Identify which cell holds the provided text, then report its [x, y] central coordinate. 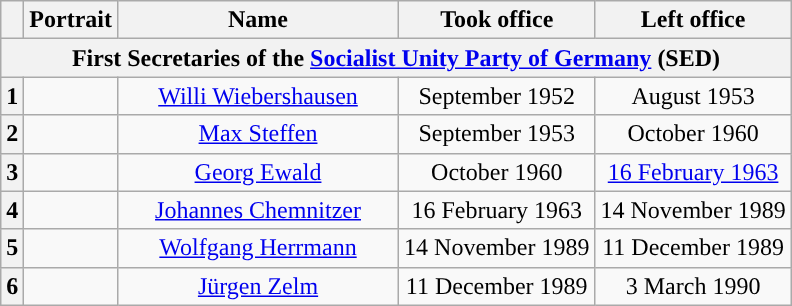
Georg Ewald [258, 172]
2 [12, 134]
Willi Wiebershausen [258, 96]
4 [12, 210]
First Secretaries of the Socialist Unity Party of Germany (SED) [396, 58]
September 1953 [497, 134]
6 [12, 286]
September 1952 [497, 96]
1 [12, 96]
Jürgen Zelm [258, 286]
3 March 1990 [693, 286]
Wolfgang Herrmann [258, 248]
Left office [693, 20]
August 1953 [693, 96]
Johannes Chemnitzer [258, 210]
3 [12, 172]
Took office [497, 20]
Portrait [71, 20]
Max Steffen [258, 134]
Name [258, 20]
5 [12, 248]
